Pinpoint the cell where the given text exists, returning its (x, y) midpoint coordinate. 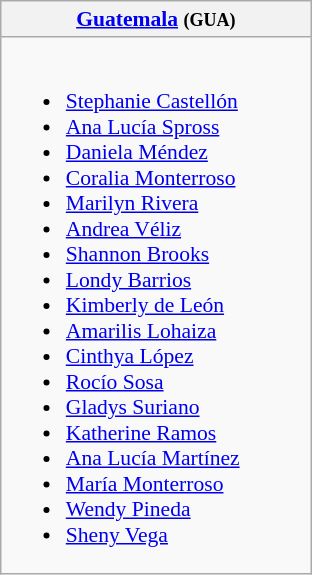
Guatemala (GUA) (156, 19)
